Return the (x, y) coordinate for the center point of the cell that contains the specified text.  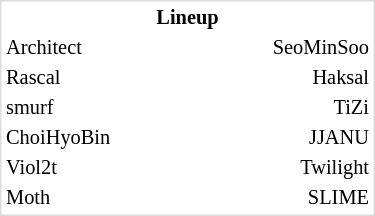
Twilight (310, 168)
Moth (64, 198)
ChoiHyoBin (64, 138)
SeoMinSoo (310, 48)
Architect (64, 48)
Rascal (64, 78)
Lineup (188, 18)
TiZi (310, 108)
Haksal (310, 78)
JJANU (310, 138)
SLIME (310, 198)
smurf (64, 108)
Viol2t (64, 168)
